Capture the cell that displays the provided text and extract its [x, y] central coordinate. 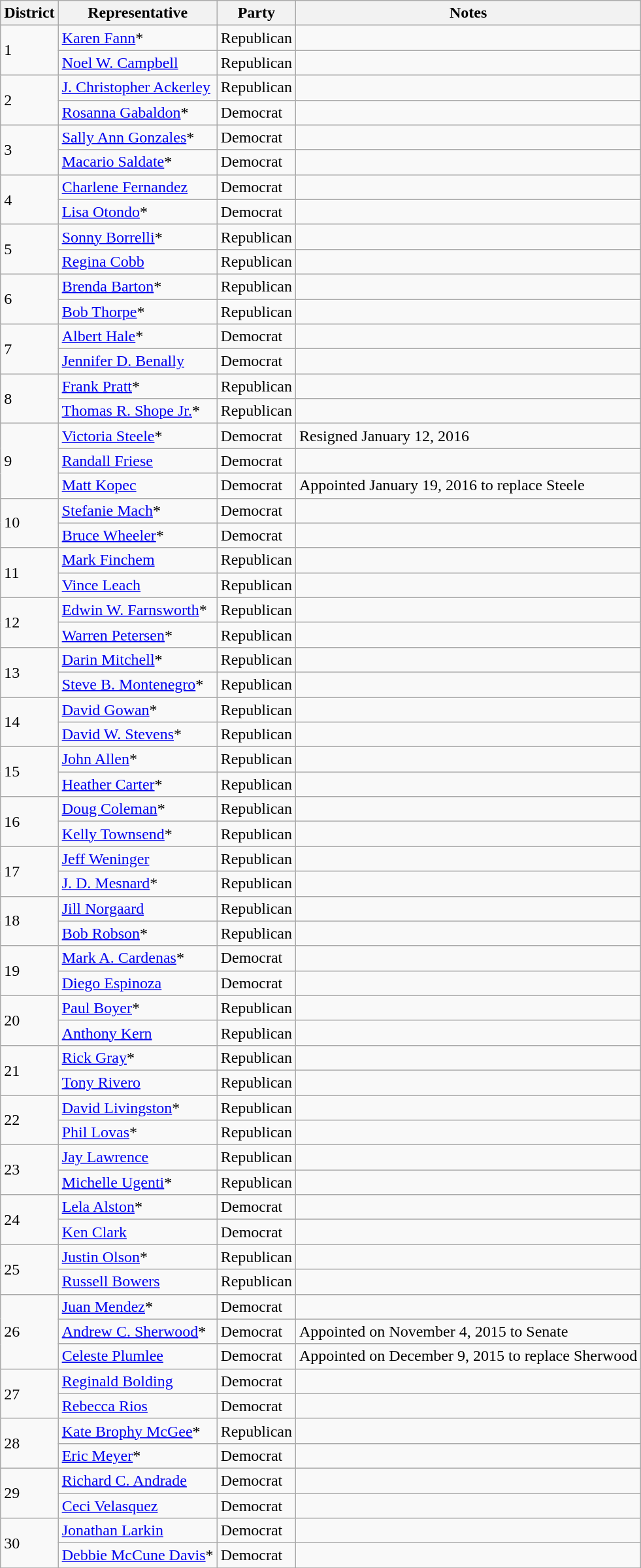
Jennifer D. Benally [137, 361]
Thomas R. Shope Jr.* [137, 411]
26 [29, 1331]
14 [29, 722]
8 [29, 399]
Kelly Townsend* [137, 834]
Regina Cobb [137, 261]
Randall Friese [137, 461]
Juan Mendez* [137, 1307]
Matt Kopec [137, 486]
Appointed on November 4, 2015 to Senate [468, 1331]
Appointed January 19, 2016 to replace Steele [468, 486]
Rick Gray* [137, 1058]
Karen Fann* [137, 38]
David W. Stevens* [137, 735]
J. Christopher Ackerley [137, 88]
6 [29, 299]
4 [29, 199]
18 [29, 921]
2 [29, 100]
12 [29, 622]
Notes [468, 13]
Warren Petersen* [137, 635]
David Livingston* [137, 1108]
5 [29, 249]
9 [29, 461]
Steve B. Montenegro* [137, 684]
3 [29, 150]
20 [29, 1020]
Resigned January 12, 2016 [468, 436]
Ceci Velasquez [137, 1505]
Frank Pratt* [137, 386]
15 [29, 772]
Stefanie Mach* [137, 510]
Jill Norgaard [137, 909]
Party [256, 13]
27 [29, 1393]
Sonny Borrelli* [137, 237]
23 [29, 1170]
Lisa Otondo* [137, 212]
1 [29, 50]
Jeff Weninger [137, 859]
30 [29, 1543]
Jonathan Larkin [137, 1531]
Justin Olson* [137, 1257]
Celeste Plumlee [137, 1356]
Noel W. Campbell [137, 63]
Rebecca Rios [137, 1406]
Edwin W. Farnsworth* [137, 610]
17 [29, 871]
Eric Meyer* [137, 1456]
Bob Robson* [137, 933]
Bruce Wheeler* [137, 535]
25 [29, 1269]
Tony Rivero [137, 1082]
Anthony Kern [137, 1033]
11 [29, 573]
Michelle Ugenti* [137, 1182]
Victoria Steele* [137, 436]
Ken Clark [137, 1232]
Darin Mitchell* [137, 659]
Reginald Bolding [137, 1381]
Kate Brophy McGee* [137, 1431]
Mark A. Cardenas* [137, 958]
Heather Carter* [137, 784]
District [29, 13]
21 [29, 1070]
24 [29, 1220]
J. D. Mesnard* [137, 884]
13 [29, 672]
Diego Espinoza [137, 983]
Doug Coleman* [137, 809]
Richard C. Andrade [137, 1480]
28 [29, 1443]
22 [29, 1120]
7 [29, 349]
David Gowan* [137, 709]
Sally Ann Gonzales* [137, 137]
10 [29, 523]
Andrew C. Sherwood* [137, 1331]
Appointed on December 9, 2015 to replace Sherwood [468, 1356]
Charlene Fernandez [137, 187]
Brenda Barton* [137, 286]
Mark Finchem [137, 560]
Russell Bowers [137, 1282]
Paul Boyer* [137, 1008]
John Allen* [137, 759]
Phil Lovas* [137, 1133]
Macario Saldate* [137, 162]
Representative [137, 13]
29 [29, 1493]
Jay Lawrence [137, 1158]
Vince Leach [137, 585]
Debbie McCune Davis* [137, 1556]
Rosanna Gabaldon* [137, 112]
Lela Alston* [137, 1207]
16 [29, 822]
19 [29, 971]
Albert Hale* [137, 337]
Bob Thorpe* [137, 312]
